Detect which cell encompasses the target text, then output its (x, y) center coordinate. 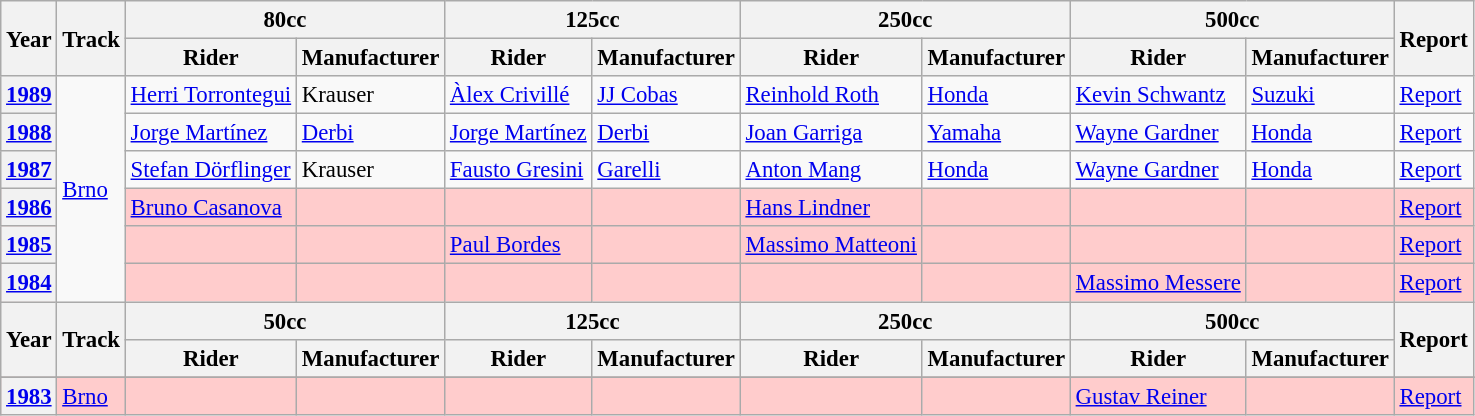
Bruno Casanova (210, 208)
Hans Lindner (831, 208)
1987 (29, 170)
Kevin Schwantz (1158, 95)
1986 (29, 208)
Garelli (666, 170)
80cc (284, 20)
Yamaha (996, 133)
Stefan Dörflinger (210, 170)
Joan Garriga (831, 133)
Reinhold Roth (831, 95)
1984 (29, 283)
Àlex Crivillé (518, 95)
Fausto Gresini (518, 170)
Gustav Reiner (1158, 396)
Anton Mang (831, 170)
1989 (29, 95)
Herri Torrontegui (210, 95)
Suzuki (1320, 95)
50cc (284, 321)
Massimo Matteoni (831, 245)
1988 (29, 133)
JJ Cobas (666, 95)
1985 (29, 245)
Massimo Messere (1158, 283)
Paul Bordes (518, 245)
1983 (29, 396)
